Determine the (X, Y) coordinate at the center of the cell enclosing the given text.  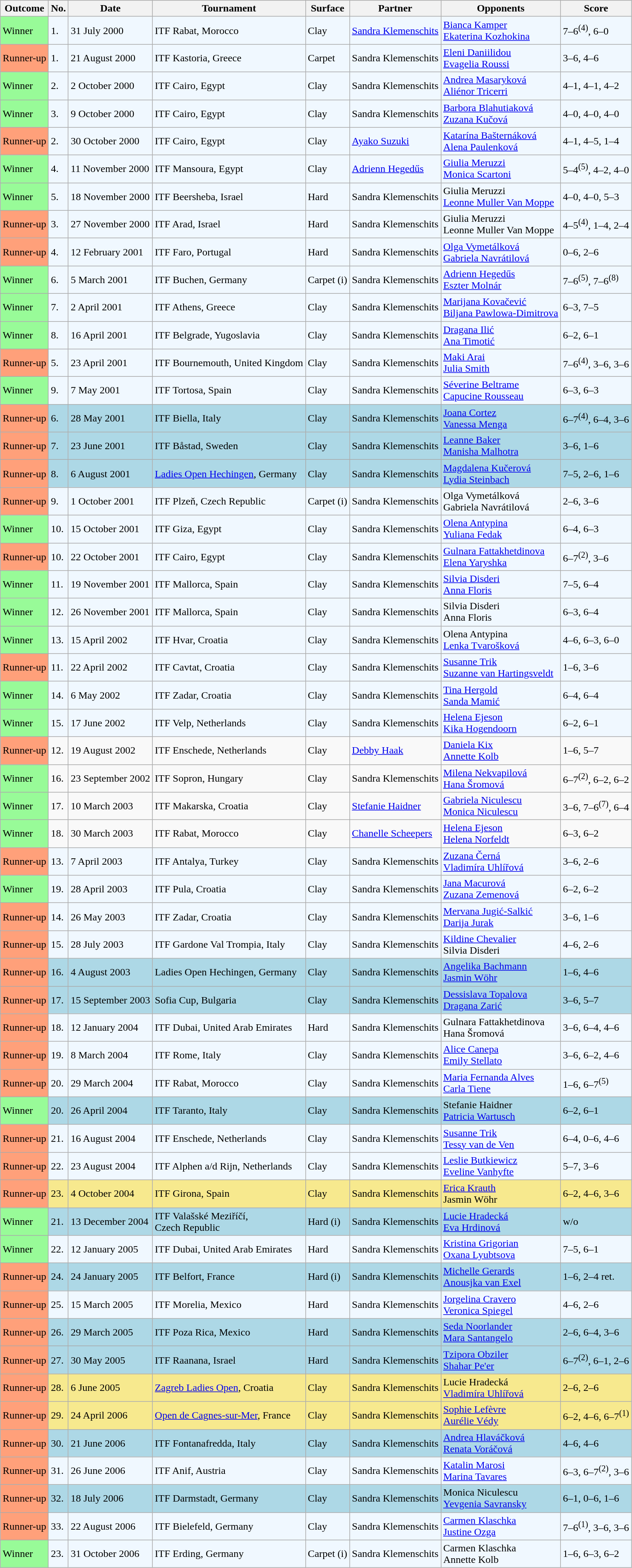
6–3, 6–2 (596, 834)
Lucie Hradecká Vladimíra Uhlířová (501, 1388)
ITF Anif, Austria (229, 1471)
2–6, 6–4, 3–6 (596, 1333)
18 July 2006 (110, 1499)
Jana Macurová Zuzana Zemenová (501, 889)
Andrea Hlaváčková Renata Voráčová (501, 1443)
Date (110, 9)
ITF Darmstadt, Germany (229, 1499)
Gulnara Fattakhetdinova Elena Yaryshka (501, 557)
7–6(4), 6–0 (596, 31)
1–6, 5–7 (596, 750)
Gulnara Fattakhetdinova Hana Šromová (501, 1028)
7–5, 2–6, 1–6 (596, 473)
1–6, 6–3, 6–2 (596, 1554)
ITF Antalya, Turkey (229, 862)
Stefanie Haidner (395, 806)
4–6, 6–3, 6–0 (596, 639)
3–6, 6–4, 4–6 (596, 1028)
7 May 2001 (110, 391)
Helena Ejeson Kika Hogendoorn (501, 723)
Maria Fernanda Alves Carla Tiene (501, 1083)
16 August 2004 (110, 1138)
8 March 2004 (110, 1055)
Sofia Cup, Bulgaria (229, 1000)
28 April 2003 (110, 889)
Opponents (501, 9)
Monica Niculescu Yevgenia Savransky (501, 1499)
26. (58, 1333)
ITF Alphen a/d Rijn, Netherlands (229, 1166)
ITF Biella, Italy (229, 418)
Giulia Meruzzi Monica Scartoni (501, 169)
23 August 2004 (110, 1166)
ITF Giza, Egypt (229, 529)
5–7, 3–6 (596, 1166)
Sophie Lefèvre Aurélie Védy (501, 1415)
Susanne Trik Suzanne van Hartingsveldt (501, 668)
24 April 2006 (110, 1415)
ITF Sopron, Hungary (229, 778)
19 November 2001 (110, 584)
Angelika Bachmann Jasmin Wöhr (501, 972)
15 September 2003 (110, 1000)
ITF Bournemouth, United Kingdom (229, 363)
Olena Antypina Yuliana Fedak (501, 529)
27. (58, 1360)
Michelle Gerards Anousjka van Exel (501, 1277)
ITF Fontanafredda, Italy (229, 1443)
Lucie Hradecká Eva Hrdinová (501, 1221)
6–4, 6–3 (596, 529)
ITF Velp, Netherlands (229, 723)
24 January 2005 (110, 1277)
Dragana Ilić Ana Timotić (501, 335)
6–7(2), 6–1, 2–6 (596, 1360)
ITF Girona, Spain (229, 1194)
Daniela Kix Annette Kolb (501, 750)
1–6, 2–4 ret. (596, 1277)
Leanne Baker Manisha Malhotra (501, 446)
33. (58, 1526)
6–7(2), 6–2, 6–2 (596, 778)
1–6, 4–6 (596, 972)
ITF Poza Rica, Mexico (229, 1333)
22 April 2002 (110, 668)
11 November 2000 (110, 169)
15 October 2001 (110, 529)
30 May 2005 (110, 1360)
7–6(4), 3–6, 3–6 (596, 363)
Kildine Chevalier Silvia Disderi (501, 944)
ITF Raanana, Israel (229, 1360)
10 March 2003 (110, 806)
Tina Hergold Sanda Mamić (501, 695)
30 October 2000 (110, 141)
6–7(2), 3–6 (596, 557)
Open de Cagnes-sur-Mer, France (229, 1415)
Katalin Marosi Marina Tavares (501, 1471)
22 October 2001 (110, 557)
15 March 2005 (110, 1304)
1 October 2001 (110, 502)
Adrienn Hegedűs (395, 169)
6 August 2001 (110, 473)
ITF Valašské Meziříčí, Czech Republic (229, 1221)
32. (58, 1499)
29 March 2005 (110, 1333)
2–6, 3–6 (596, 502)
3–6, 7–6(7), 6–4 (596, 806)
6–3, 6–4 (596, 612)
23 June 2001 (110, 446)
6–3, 6–3 (596, 391)
4–5(4), 1–4, 2–4 (596, 224)
Carpet (327, 58)
ITF Cavtat, Croatia (229, 668)
ITF Arad, Israel (229, 224)
ITF Bielefeld, Germany (229, 1526)
ITF Belfort, France (229, 1277)
15 April 2002 (110, 639)
Milena Nekvapilová Hana Šromová (501, 778)
30 March 2003 (110, 834)
ITF Plzeň, Czech Republic (229, 502)
ITF Kastoria, Greece (229, 58)
Chanelle Scheepers (395, 834)
ITF Pula, Croatia (229, 889)
5 March 2001 (110, 279)
31. (58, 1471)
3–6, 2–6 (596, 862)
25. (58, 1304)
4–1, 4–1, 4–2 (596, 86)
3–6, 6–2, 4–6 (596, 1055)
6–2, 6–2 (596, 889)
Carmen Klaschka Justine Ozga (501, 1526)
6–4, 0–6, 4–6 (596, 1138)
29. (58, 1415)
1–6, 6–7(5) (596, 1083)
9 October 2000 (110, 113)
Seda Noorlander Mara Santangelo (501, 1333)
Tzipora Obziler Shahar Pe'er (501, 1360)
4 October 2004 (110, 1194)
7–5, 6–4 (596, 584)
Zuzana Černá Vladimíra Uhlířová (501, 862)
26 May 2003 (110, 917)
ITF Beersheba, Israel (229, 197)
Partner (395, 9)
28. (58, 1388)
Maki Arai Julia Smith (501, 363)
27 November 2000 (110, 224)
Ayako Suzuki (395, 141)
Zagreb Ladies Open, Croatia (229, 1388)
28 July 2003 (110, 944)
22 August 2006 (110, 1526)
12 January 2004 (110, 1028)
Debby Haak (395, 750)
Score (596, 9)
ITF Tortosa, Spain (229, 391)
Helena Ejeson Helena Norfeldt (501, 834)
6–7(4), 6–4, 3–6 (596, 418)
2 October 2000 (110, 86)
ITF Athens, Greece (229, 307)
3–6, 5–7 (596, 1000)
Dessislava Topalova Dragana Zarić (501, 1000)
Gabriela Niculescu Monica Niculescu (501, 806)
4–1, 4–5, 1–4 (596, 141)
ITF Rome, Italy (229, 1055)
Susanne Trik Tessy van de Ven (501, 1138)
21 August 2000 (110, 58)
31 October 2006 (110, 1554)
Katarína Bašternáková Alena Paulenková (501, 141)
Bianca Kamper Ekaterina Kozhokina (501, 31)
Mervana Jugić-Salkić Darija Jurak (501, 917)
Magdalena Kučerová Lydia Steinbach (501, 473)
ITF Mansoura, Egypt (229, 169)
7–6(1), 3–6, 3–6 (596, 1526)
ITF Taranto, Italy (229, 1110)
ITF Faro, Portugal (229, 252)
Kristina Grigorian Oxana Lyubtsova (501, 1249)
4–6, 4–6 (596, 1443)
6–2, 4–6, 3–6 (596, 1194)
Olena Antypina Lenka Tvarošková (501, 639)
16 April 2001 (110, 335)
12 February 2001 (110, 252)
18 November 2000 (110, 197)
ITF Morelia, Mexico (229, 1304)
21 June 2006 (110, 1443)
26 April 2004 (110, 1110)
6–3, 6–7(2), 3–6 (596, 1471)
ITF Hvar, Croatia (229, 639)
Eleni Daniilidou Evagelia Roussi (501, 58)
6–4, 6–4 (596, 695)
5–4(5), 4–2, 4–0 (596, 169)
Séverine Beltrame Capucine Rousseau (501, 391)
6 May 2002 (110, 695)
Jorgelina Cravero Veronica Spiegel (501, 1304)
7–6(5), 7–6(8) (596, 279)
26 June 2006 (110, 1471)
6–2, 4–6, 6–7(1) (596, 1415)
23 April 2001 (110, 363)
23 September 2002 (110, 778)
19 August 2002 (110, 750)
Barbora Blahutiaková Zuzana Kučová (501, 113)
17 June 2002 (110, 723)
Surface (327, 9)
Tournament (229, 9)
ITF Belgrade, Yugoslavia (229, 335)
Joana Cortez Vanessa Menga (501, 418)
29 March 2004 (110, 1083)
6–1, 0–6, 1–6 (596, 1499)
2–6, 2–6 (596, 1388)
0–6, 2–6 (596, 252)
ITF Erding, Germany (229, 1554)
Leslie Butkiewicz Eveline Vanhyfte (501, 1166)
ITF Makarska, Croatia (229, 806)
24. (58, 1277)
Outcome (25, 9)
4–0, 4–0, 5–3 (596, 197)
ITF Båstad, Sweden (229, 446)
Andrea Masaryková Aliénor Tricerri (501, 86)
4 August 2003 (110, 972)
12 January 2005 (110, 1249)
Adrienn Hegedűs Eszter Molnár (501, 279)
Marijana Kovačević Biljana Pawlowa-Dimitrova (501, 307)
2 April 2001 (110, 307)
31 July 2000 (110, 31)
Stefanie Haidner Patricia Wartusch (501, 1110)
4–0, 4–0, 4–0 (596, 113)
13 December 2004 (110, 1221)
Erica Krauth Jasmin Wöhr (501, 1194)
7–5, 6–1 (596, 1249)
28 May 2001 (110, 418)
3–6, 4–6 (596, 58)
26 November 2001 (110, 612)
No. (58, 9)
7 April 2003 (110, 862)
Alice Canepa Emily Stellato (501, 1055)
ITF Gardone Val Trompia, Italy (229, 944)
1–6, 3–6 (596, 668)
w/o (596, 1221)
6–3, 7–5 (596, 307)
30. (58, 1443)
Carmen Klaschka Annette Kolb (501, 1554)
ITF Buchen, Germany (229, 279)
6 June 2005 (110, 1388)
